From the cell containing the given text, extract its center point as (X, Y) coordinate. 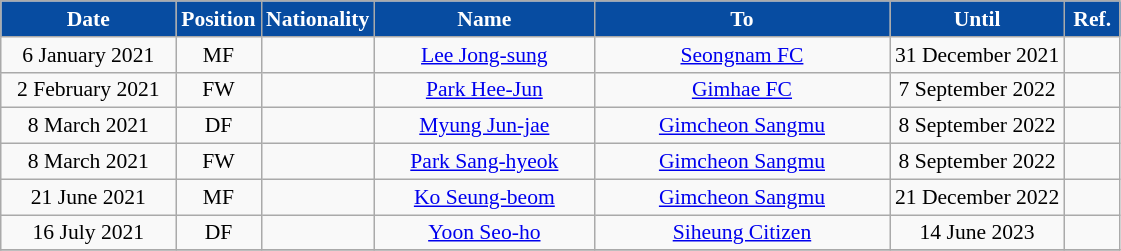
7 September 2022 (978, 90)
Ref. (1092, 19)
Park Hee-Jun (484, 90)
31 December 2021 (978, 55)
To (742, 19)
21 December 2022 (978, 197)
14 June 2023 (978, 233)
Seongnam FC (742, 55)
Siheung Citizen (742, 233)
21 June 2021 (88, 197)
Until (978, 19)
16 July 2021 (88, 233)
Position (218, 19)
Park Sang-hyeok (484, 162)
Myung Jun-jae (484, 126)
Lee Jong-sung (484, 55)
Nationality (318, 19)
6 January 2021 (88, 55)
Yoon Seo-ho (484, 233)
Ko Seung-beom (484, 197)
Gimhae FC (742, 90)
Name (484, 19)
2 February 2021 (88, 90)
Date (88, 19)
